For the text-containing cell, return its midpoint in (X, Y) coordinate format. 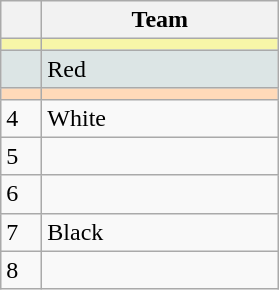
7 (22, 232)
8 (22, 270)
4 (22, 118)
Red (160, 69)
White (160, 118)
6 (22, 194)
5 (22, 156)
Team (160, 20)
Black (160, 232)
